Identify which cell holds the provided text, then report its [x, y] central coordinate. 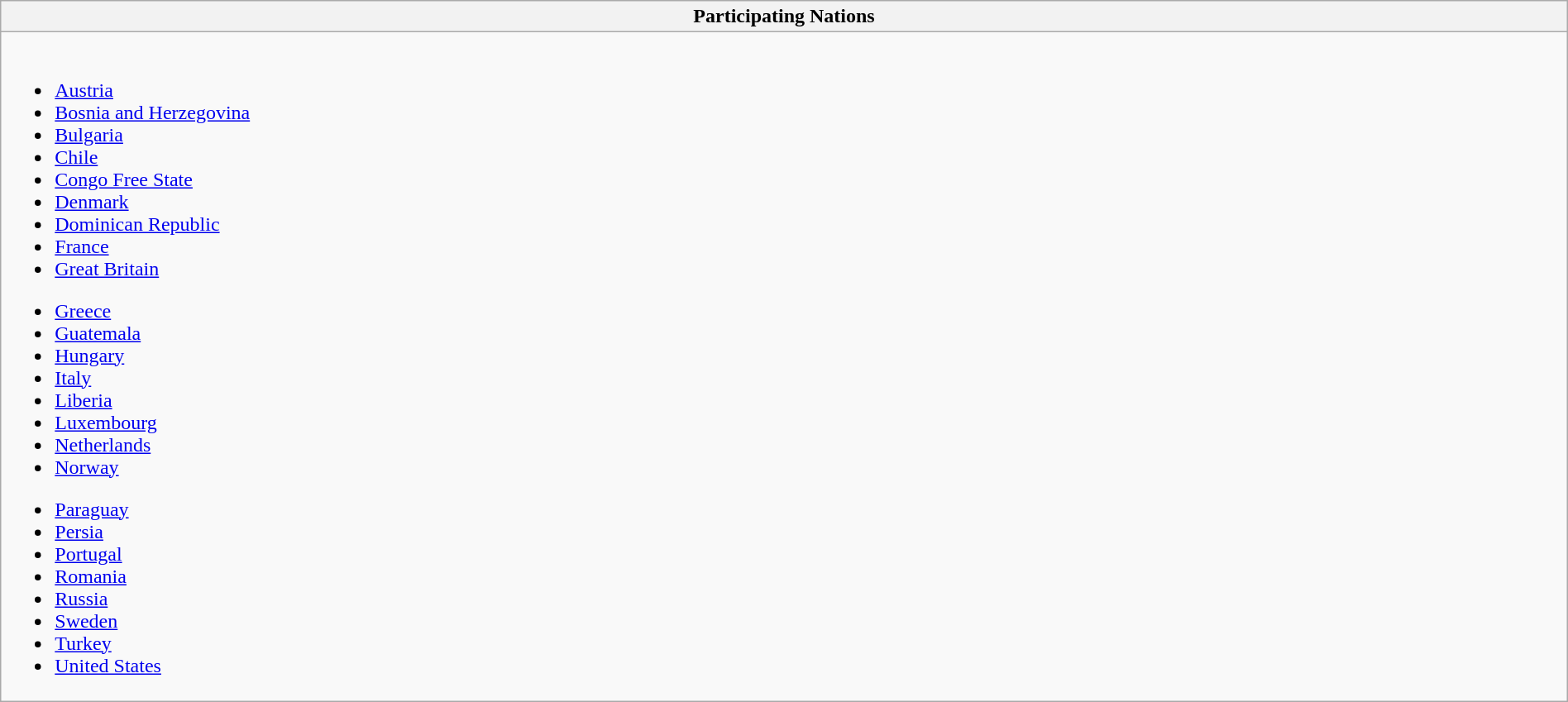
Participating Nations [784, 17]
